Find where the given text appears and provide that cell's center as [X, Y] coordinate. 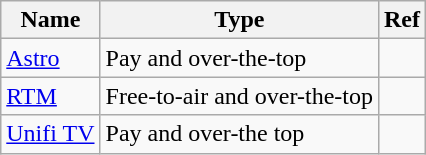
Pay and over-the-top [239, 58]
Pay and over-the top [239, 134]
Free-to-air and over-the-top [239, 96]
Ref [402, 20]
Type [239, 20]
RTM [50, 96]
Astro [50, 58]
Name [50, 20]
Unifi TV [50, 134]
